Determine the [X, Y] coordinate at the center of the cell enclosing the given text.  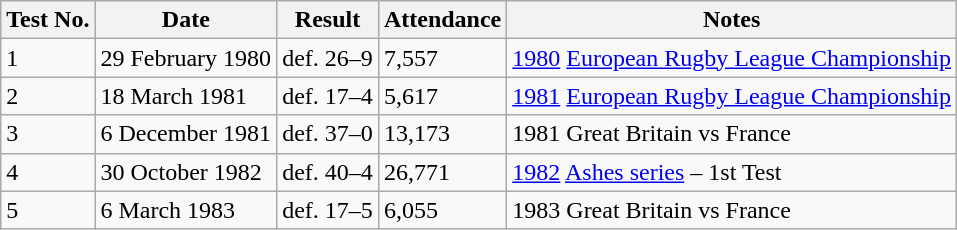
6 December 1981 [186, 134]
26,771 [442, 172]
2 [48, 96]
1980 European Rugby League Championship [732, 58]
Notes [732, 20]
1 [48, 58]
1981 Great Britain vs France [732, 134]
7,557 [442, 58]
29 February 1980 [186, 58]
def. 26–9 [328, 58]
5,617 [442, 96]
6,055 [442, 210]
6 March 1983 [186, 210]
5 [48, 210]
1983 Great Britain vs France [732, 210]
1982 Ashes series – 1st Test [732, 172]
Date [186, 20]
def. 37–0 [328, 134]
def. 40–4 [328, 172]
Test No. [48, 20]
Result [328, 20]
30 October 1982 [186, 172]
18 March 1981 [186, 96]
Attendance [442, 20]
def. 17–4 [328, 96]
3 [48, 134]
13,173 [442, 134]
4 [48, 172]
1981 European Rugby League Championship [732, 96]
def. 17–5 [328, 210]
